Provide the [x, y] coordinate of the cell's center where the given text is located.  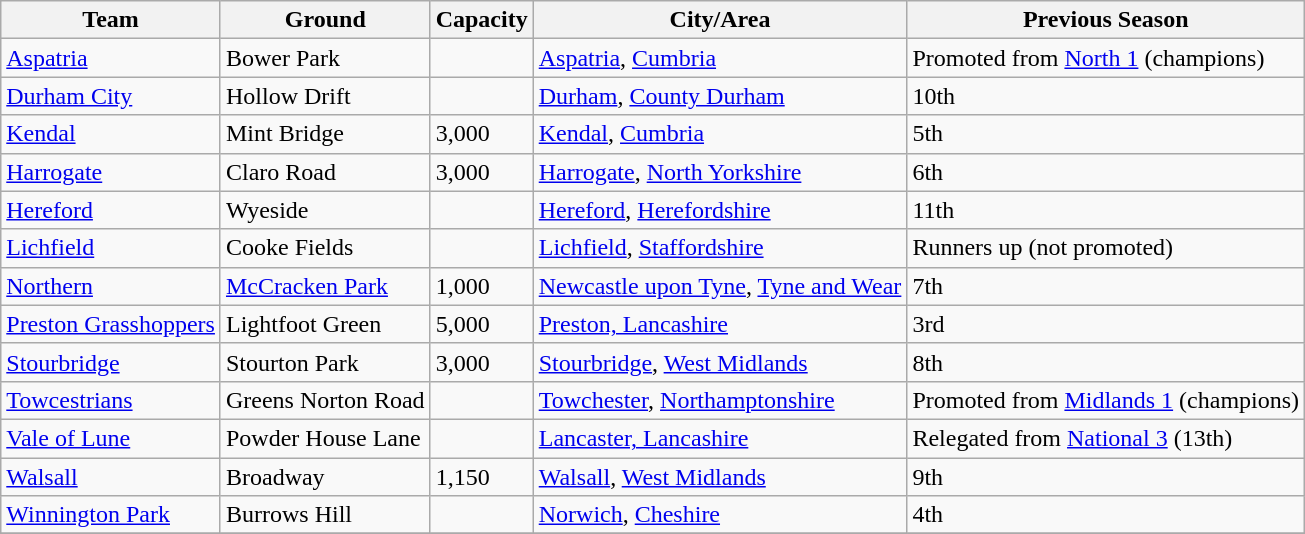
Relegated from National 3 (13th) [1106, 438]
Winnington Park [111, 515]
Lancaster, Lancashire [720, 438]
5,000 [482, 324]
Mint Bridge [325, 134]
Towchester, Northamptonshire [720, 400]
1,150 [482, 477]
Claro Road [325, 172]
Promoted from North 1 (champions) [1106, 58]
Aspatria, Cumbria [720, 58]
Wyeside [325, 210]
Hereford [111, 210]
1,000 [482, 286]
Hollow Drift [325, 96]
Lichfield, Staffordshire [720, 248]
Bower Park [325, 58]
Preston Grasshoppers [111, 324]
Broadway [325, 477]
Kendal, Cumbria [720, 134]
Vale of Lune [111, 438]
Aspatria [111, 58]
4th [1106, 515]
Runners up (not promoted) [1106, 248]
Harrogate [111, 172]
Walsall, West Midlands [720, 477]
Team [111, 20]
City/Area [720, 20]
9th [1106, 477]
McCracken Park [325, 286]
Hereford, Herefordshire [720, 210]
Lichfield [111, 248]
Capacity [482, 20]
Norwich, Cheshire [720, 515]
10th [1106, 96]
Kendal [111, 134]
Durham City [111, 96]
Stourbridge [111, 362]
11th [1106, 210]
Stourton Park [325, 362]
Durham, County Durham [720, 96]
7th [1106, 286]
Promoted from Midlands 1 (champions) [1106, 400]
5th [1106, 134]
Previous Season [1106, 20]
3rd [1106, 324]
8th [1106, 362]
Walsall [111, 477]
Powder House Lane [325, 438]
Stourbridge, West Midlands [720, 362]
Greens Norton Road [325, 400]
Harrogate, North Yorkshire [720, 172]
Cooke Fields [325, 248]
Lightfoot Green [325, 324]
Northern [111, 286]
Newcastle upon Tyne, Tyne and Wear [720, 286]
6th [1106, 172]
Ground [325, 20]
Burrows Hill [325, 515]
Preston, Lancashire [720, 324]
Towcestrians [111, 400]
